Locate the cell with the specified text and output its (x, y) center coordinate. 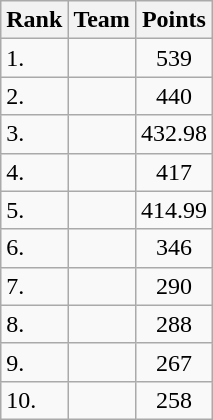
2. (34, 96)
10. (34, 400)
1. (34, 58)
6. (34, 248)
Team (102, 20)
9. (34, 362)
414.99 (174, 210)
7. (34, 286)
417 (174, 172)
8. (34, 324)
290 (174, 286)
432.98 (174, 134)
539 (174, 58)
5. (34, 210)
4. (34, 172)
440 (174, 96)
Points (174, 20)
288 (174, 324)
267 (174, 362)
346 (174, 248)
258 (174, 400)
Rank (34, 20)
3. (34, 134)
